Identify which cell holds the provided text, then report its (x, y) central coordinate. 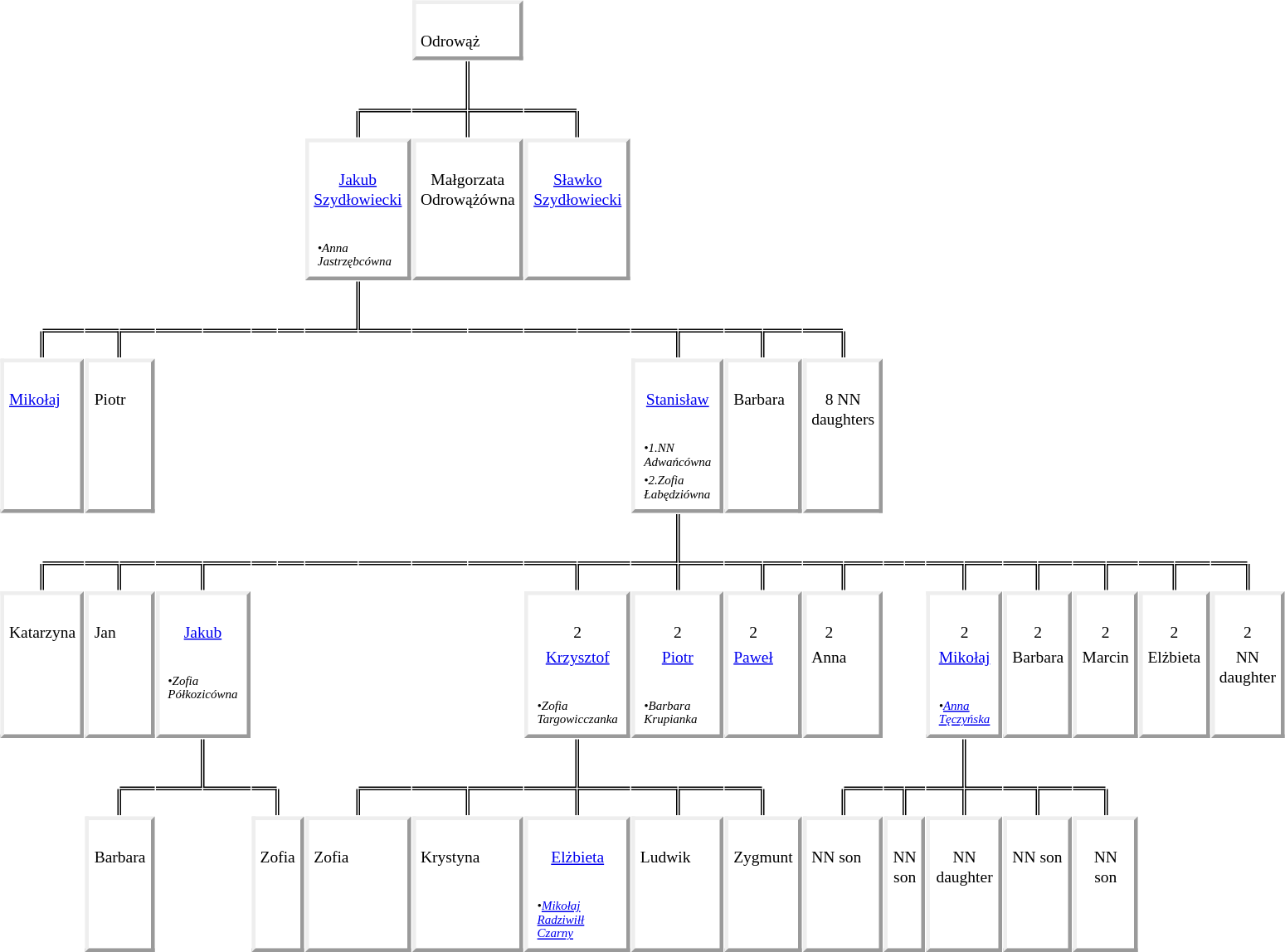
Krzysztof (577, 657)
Elżbieta •Mikołaj Radziwiłł Czarny (577, 884)
•1.NN Adwańcówna (678, 454)
•1.NN Adwańcówna •2.Zofia Łabędziówna (677, 459)
2 Elżbieta (1175, 665)
Stanisław (677, 400)
Stanisław •1.NN Adwańcówna •2.Zofia Łabędziówna (677, 435)
2 Barbara (1039, 665)
2 Marcin (1105, 665)
Jakub (202, 632)
Paweł (753, 657)
Jakub •Zofia Półkozicówna (202, 665)
•2.Zofia Łabędziówna (678, 487)
2 Paweł (763, 665)
Jakub Szydłowiecki •Anna Jastrzębcówna (358, 209)
2 Anna (843, 665)
2 Krzysztof •Zofia Targowicczanka (577, 665)
Anna (830, 657)
Marcin (1105, 657)
2 Mikołaj •Anna Tęczyńska (965, 665)
Jakub Szydłowiecki (358, 189)
2 Piotr •Barbara Krupianka (677, 665)
2 NN daughter (1248, 665)
